Return (x, y) of the center of cell containing provided text 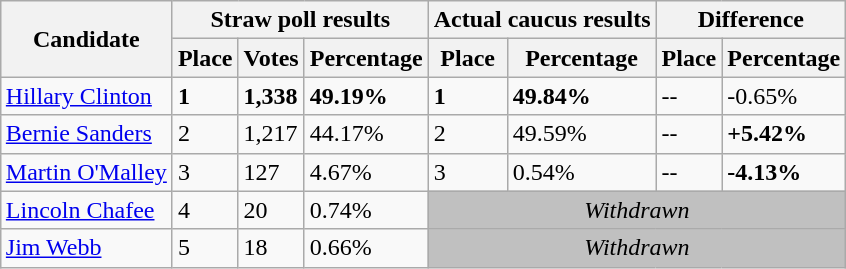
Jim Webb (86, 248)
1,217 (271, 134)
Difference (751, 20)
0.74% (366, 210)
4 (205, 210)
Candidate (86, 39)
4.67% (366, 172)
Bernie Sanders (86, 134)
Actual caucus results (542, 20)
20 (271, 210)
-0.65% (784, 96)
Straw poll results (300, 20)
49.84% (582, 96)
-4.13% (784, 172)
Votes (271, 58)
49.59% (582, 134)
Martin O'Malley (86, 172)
0.66% (366, 248)
18 (271, 248)
127 (271, 172)
+5.42% (784, 134)
5 (205, 248)
44.17% (366, 134)
0.54% (582, 172)
Lincoln Chafee (86, 210)
1,338 (271, 96)
49.19% (366, 96)
Hillary Clinton (86, 96)
